Locate the cell with the specified text and output its [x, y] center coordinate. 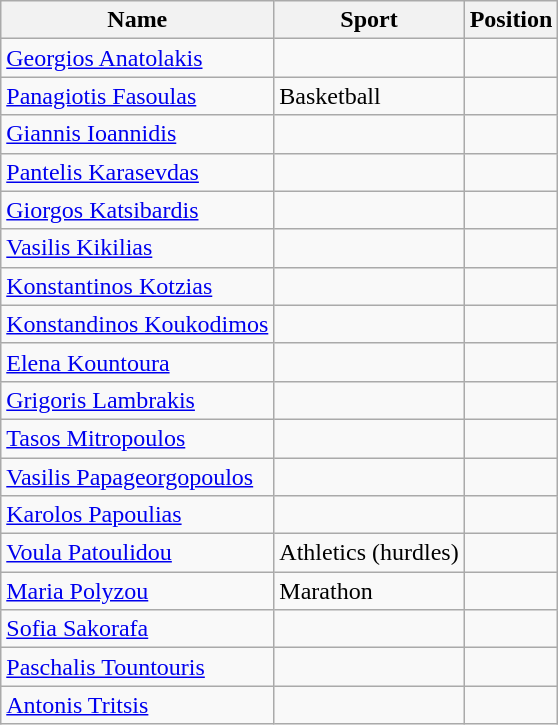
Giannis Ioannidis [138, 134]
Vasilis Kikilias [138, 248]
Tasos Mitropoulos [138, 438]
Athletics (hurdles) [369, 553]
Karolos Papoulias [138, 515]
Maria Polyzou [138, 591]
Sofia Sakorafa [138, 629]
Paschalis Tountouris [138, 667]
Marathon [369, 591]
Pantelis Karasevdas [138, 172]
Panagiotis Fasoulas [138, 96]
Antonis Tritsis [138, 705]
Vasilis Papageorgopoulos [138, 477]
Name [138, 20]
Sport [369, 20]
Konstandinos Koukodimos [138, 324]
Georgios Anatolakis [138, 58]
Giorgos Katsibardis [138, 210]
Konstantinos Kotzias [138, 286]
Basketball [369, 96]
Elena Kountoura [138, 362]
Grigoris Lambrakis [138, 400]
Voula Patoulidou [138, 553]
Position [511, 20]
